Detect which cell encompasses the target text, then output its (X, Y) center coordinate. 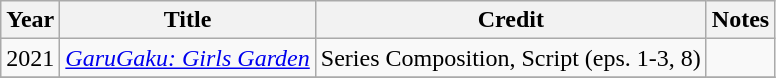
Title (188, 20)
Credit (510, 20)
GaruGaku: Girls Garden (188, 58)
2021 (30, 58)
Year (30, 20)
Series Composition, Script (eps. 1-3, 8) (510, 58)
Notes (740, 20)
